Return [x, y] of the center of cell containing provided text 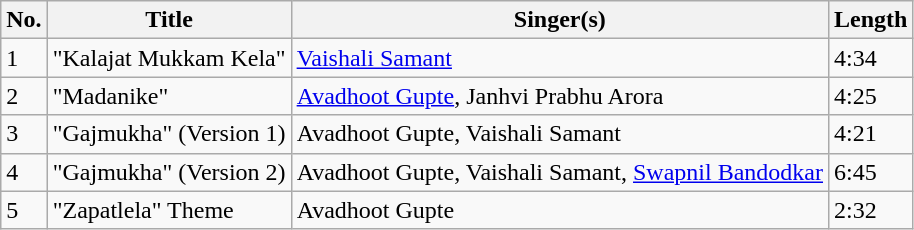
4 [24, 172]
Length [871, 20]
Singer(s) [560, 20]
No. [24, 20]
Avadhoot Gupte, Vaishali Samant [560, 134]
Title [169, 20]
Avadhoot Gupte, Vaishali Samant, Swapnil Bandodkar [560, 172]
"Gajmukha" (Version 2) [169, 172]
"Madanike" [169, 96]
6:45 [871, 172]
"Gajmukha" (Version 1) [169, 134]
4:25 [871, 96]
1 [24, 58]
4:21 [871, 134]
Avadhoot Gupte [560, 210]
2 [24, 96]
2:32 [871, 210]
"Kalajat Mukkam Kela" [169, 58]
3 [24, 134]
Avadhoot Gupte, Janhvi Prabhu Arora [560, 96]
4:34 [871, 58]
"Zapatlela" Theme [169, 210]
Vaishali Samant [560, 58]
5 [24, 210]
